Locate the cell with the specified text and output its [X, Y] center coordinate. 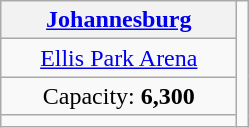
Capacity: 6,300 [119, 96]
Johannesburg [119, 20]
Ellis Park Arena [119, 58]
